Locate the cell with the specified text and output its (X, Y) center coordinate. 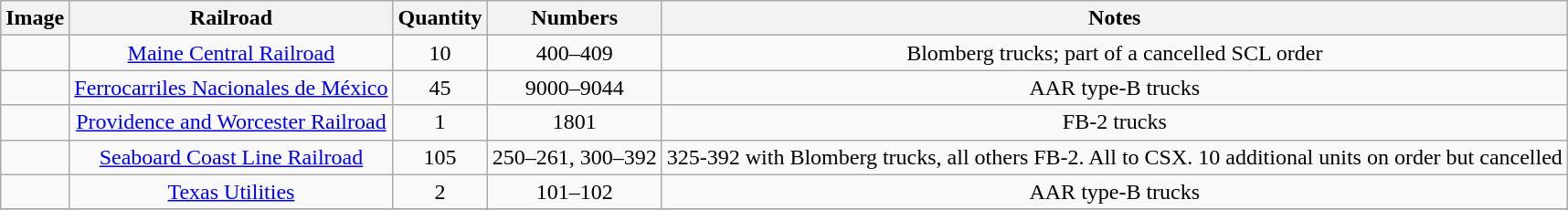
Providence and Worcester Railroad (231, 122)
45 (440, 88)
Numbers (574, 18)
1801 (574, 122)
Railroad (231, 18)
Seaboard Coast Line Railroad (231, 157)
Maine Central Railroad (231, 53)
9000–9044 (574, 88)
10 (440, 53)
FB-2 trucks (1115, 122)
Blomberg trucks; part of a cancelled SCL order (1115, 53)
1 (440, 122)
Texas Utilities (231, 192)
2 (440, 192)
325-392 with Blomberg trucks, all others FB-2. All to CSX. 10 additional units on order but cancelled (1115, 157)
400–409 (574, 53)
Ferrocarriles Nacionales de México (231, 88)
Image (35, 18)
105 (440, 157)
Quantity (440, 18)
Notes (1115, 18)
250–261, 300–392 (574, 157)
101–102 (574, 192)
